For the text-containing cell, return its midpoint in [X, Y] coordinate format. 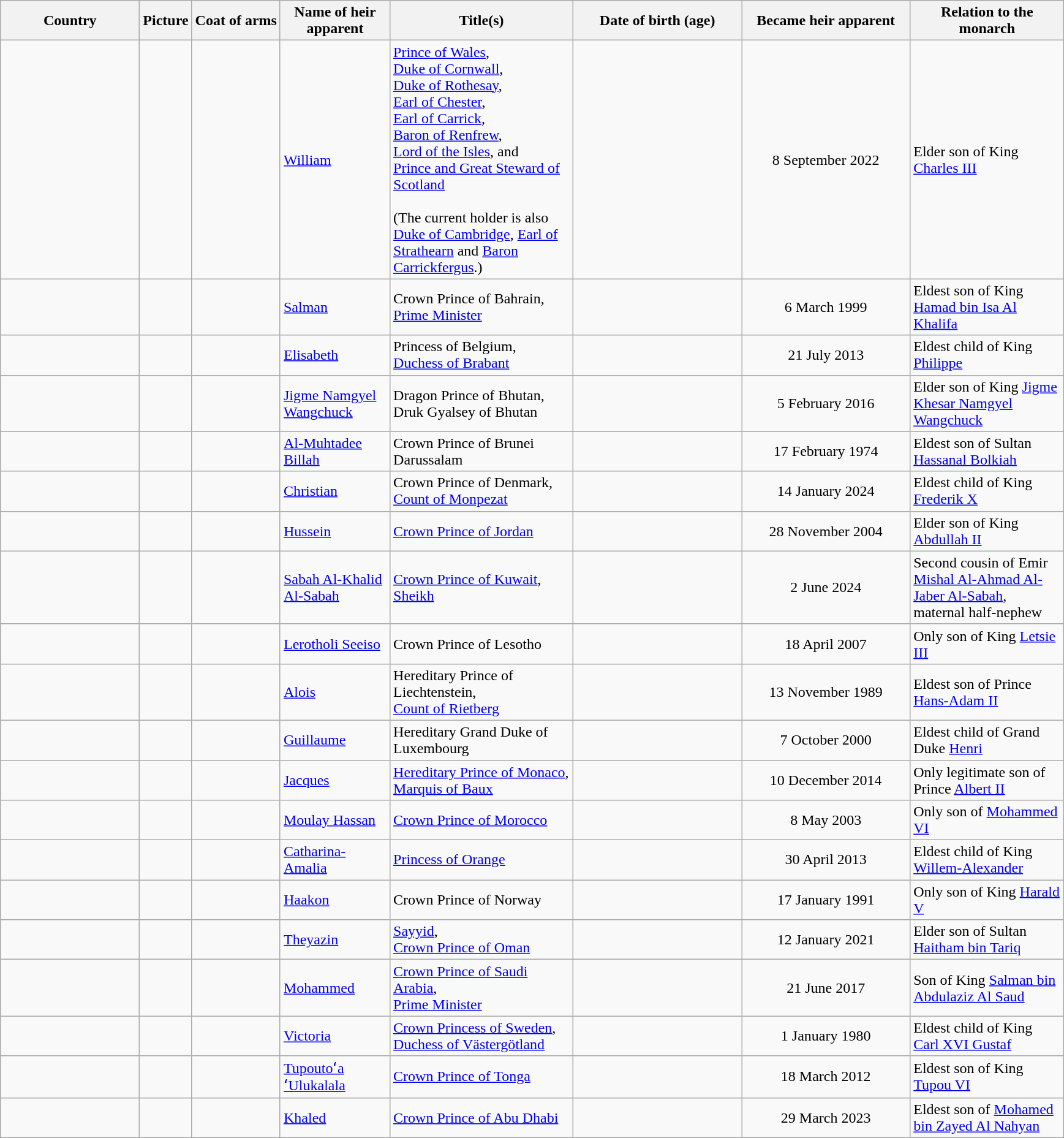
30 April 2013 [826, 860]
Elisabeth [334, 355]
21 June 2017 [826, 988]
Hereditary Grand Duke of Luxembourg [481, 740]
Crown Prince of Morocco [481, 820]
12 January 2021 [826, 940]
8 May 2003 [826, 820]
Eldest child of King Frederik X [987, 491]
Crown Prince of Saudi Arabia,Prime Minister [481, 988]
Coat of arms [236, 21]
Crown Princess of Sweden,Duchess of Västergötland [481, 1036]
Tupoutoʻa ʻUlukalala [334, 1077]
Crown Prince of Tonga [481, 1077]
Crown Prince of Abu Dhabi [481, 1118]
Only legitimate son of Prince Albert II [987, 780]
Title(s) [481, 21]
Crown Prince of Norway [481, 900]
Crown Prince of Kuwait,Sheikh [481, 587]
7 October 2000 [826, 740]
Relation to the monarch [987, 21]
Eldest child of King Philippe [987, 355]
18 April 2007 [826, 643]
Crown Prince of Denmark,Count of Monpezat [481, 491]
Dragon Prince of Bhutan,Druk Gyalsey of Bhutan [481, 403]
6 March 1999 [826, 307]
Salman [334, 307]
Guillaume [334, 740]
Victoria [334, 1036]
Only son of King Letsie III [987, 643]
Eldest son of King Hamad bin Isa Al Khalifa [987, 307]
28 November 2004 [826, 531]
Catharina-Amalia [334, 860]
14 January 2024 [826, 491]
Sabah Al-Khalid Al-Sabah [334, 587]
Crown Prince of Brunei Darussalam [481, 451]
10 December 2014 [826, 780]
8 September 2022 [826, 159]
Haakon [334, 900]
Only son of King Harald V [987, 900]
Elder son of King Abdullah II [987, 531]
Jigme Namgyel Wangchuck [334, 403]
Jacques [334, 780]
Eldest son of Mohamed bin Zayed Al Nahyan [987, 1118]
Hussein [334, 531]
Princess of Orange [481, 860]
21 July 2013 [826, 355]
Elder son of King Charles III [987, 159]
Became heir apparent [826, 21]
Second cousin of Emir Mishal Al-Ahmad Al-Jaber Al-Sabah, maternal half-nephew [987, 587]
17 February 1974 [826, 451]
Alois [334, 692]
Sayyid,Crown Prince of Oman [481, 940]
Elder son of King Jigme Khesar Namgyel Wangchuck [987, 403]
Mohammed [334, 988]
Al-Muhtadee Billah [334, 451]
Son of King Salman bin Abdulaziz Al Saud [987, 988]
Eldest child of King Willem-Alexander [987, 860]
1 January 1980 [826, 1036]
Crown Prince of Jordan [481, 531]
Eldest son of King Tupou VI [987, 1077]
17 January 1991 [826, 900]
Date of birth (age) [658, 21]
Elder son of Sultan Haitham bin Tariq [987, 940]
Theyazin [334, 940]
18 March 2012 [826, 1077]
Only son of Mohammed VI [987, 820]
2 June 2024 [826, 587]
Eldest child of King Carl XVI Gustaf [987, 1036]
5 February 2016 [826, 403]
Khaled [334, 1118]
Hereditary Prince of Liechtenstein,Count of Rietberg [481, 692]
William [334, 159]
29 March 2023 [826, 1118]
Eldest son of Prince Hans-Adam II [987, 692]
Name of heir apparent [334, 21]
Country [70, 21]
Hereditary Prince of Monaco, Marquis of Baux [481, 780]
Eldest son of Sultan Hassanal Bolkiah [987, 451]
Crown Prince of Bahrain,Prime Minister [481, 307]
Eldest child of Grand Duke Henri [987, 740]
Crown Prince of Lesotho [481, 643]
Princess of Belgium,Duchess of Brabant [481, 355]
Picture [165, 21]
Christian [334, 491]
13 November 1989 [826, 692]
Lerotholi Seeiso [334, 643]
Moulay Hassan [334, 820]
